From the cell containing the given text, extract its center point as (X, Y) coordinate. 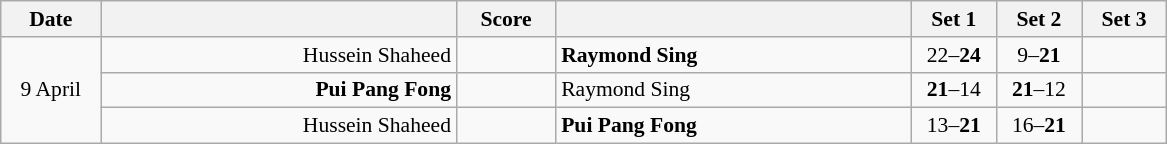
Date (51, 19)
Set 2 (1038, 19)
Set 1 (954, 19)
Score (506, 19)
21–14 (954, 90)
Set 3 (1124, 19)
21–12 (1038, 90)
13–21 (954, 126)
9–21 (1038, 55)
16–21 (1038, 126)
22–24 (954, 55)
9 April (51, 90)
